Output the (x, y) coordinate of the center of the cell containing the given text.  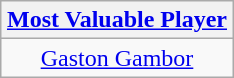
Most Valuable Player (116, 20)
Gaston Gambor (116, 58)
